Determine the (X, Y) coordinate at the center of the cell enclosing the given text.  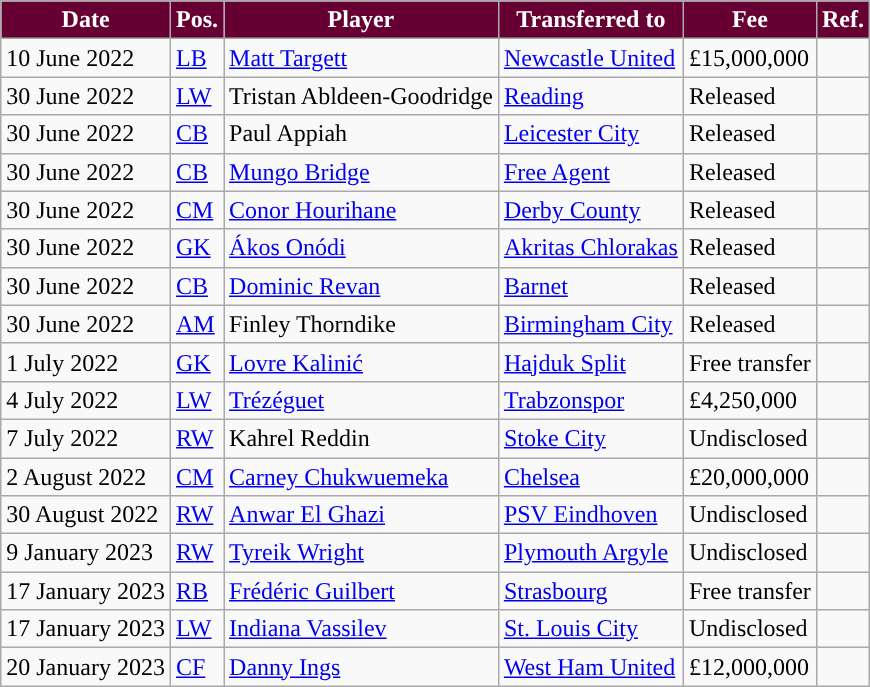
Dominic Revan (362, 286)
4 July 2022 (86, 400)
Reading (590, 96)
Hajduk Split (590, 362)
Transferred to (590, 20)
Akritas Chlorakas (590, 248)
£12,000,000 (750, 667)
Tristan Abldeen-Goodridge (362, 96)
Lovre Kalinić (362, 362)
Matt Targett (362, 58)
2 August 2022 (86, 477)
St. Louis City (590, 629)
Conor Hourihane (362, 210)
£20,000,000 (750, 477)
Anwar El Ghazi (362, 515)
Birmingham City (590, 324)
30 August 2022 (86, 515)
Ákos Onódi (362, 248)
Strasbourg (590, 591)
Fee (750, 20)
RB (196, 591)
Free Agent (590, 172)
PSV Eindhoven (590, 515)
Player (362, 20)
Carney Chukwuemeka (362, 477)
Plymouth Argyle (590, 553)
Kahrel Reddin (362, 438)
Chelsea (590, 477)
Stoke City (590, 438)
Frédéric Guilbert (362, 591)
LB (196, 58)
Trabzonspor (590, 400)
£4,250,000 (750, 400)
Tyreik Wright (362, 553)
Mungo Bridge (362, 172)
Date (86, 20)
20 January 2023 (86, 667)
Leicester City (590, 134)
AM (196, 324)
Finley Thorndike (362, 324)
9 January 2023 (86, 553)
Trézéguet (362, 400)
West Ham United (590, 667)
Newcastle United (590, 58)
Paul Appiah (362, 134)
Pos. (196, 20)
Derby County (590, 210)
10 June 2022 (86, 58)
£15,000,000 (750, 58)
Barnet (590, 286)
Danny Ings (362, 667)
1 July 2022 (86, 362)
7 July 2022 (86, 438)
Ref. (842, 20)
Indiana Vassilev (362, 629)
CF (196, 667)
